Scan for the cell matching the given text and deliver its (x, y) coordinate at center. 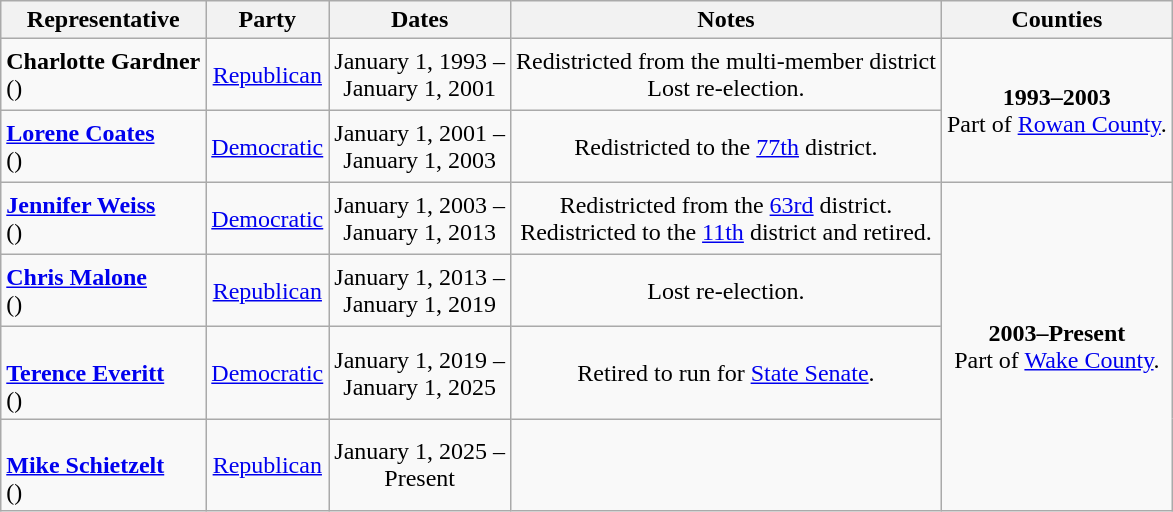
Notes (726, 20)
Redistricted from the multi-member district Lost re-election. (726, 75)
Dates (420, 20)
1993–2003 Part of Rowan County. (1056, 111)
Lost re-election. (726, 291)
January 1, 2001 – January 1, 2003 (420, 147)
Representative (104, 20)
Counties (1056, 20)
January 1, 2019 – January 1, 2025 (420, 373)
January 1, 2025 – Present (420, 465)
Redistricted from the 63rd district. Redistricted to the 11th district and retired. (726, 219)
2003–Present Part of Wake County. (1056, 347)
January 1, 1993 – January 1, 2001 (420, 75)
Charlotte Gardner() (104, 75)
Retired to run for State Senate. (726, 373)
Mike Schietzelt() (104, 465)
Jennifer Weiss() (104, 219)
Party (268, 20)
Terence Everitt() (104, 373)
Lorene Coates() (104, 147)
January 1, 2003 – January 1, 2013 (420, 219)
Redistricted to the 77th district. (726, 147)
Chris Malone() (104, 291)
January 1, 2013 – January 1, 2019 (420, 291)
